Pinpoint the cell where the given text exists, returning its (x, y) midpoint coordinate. 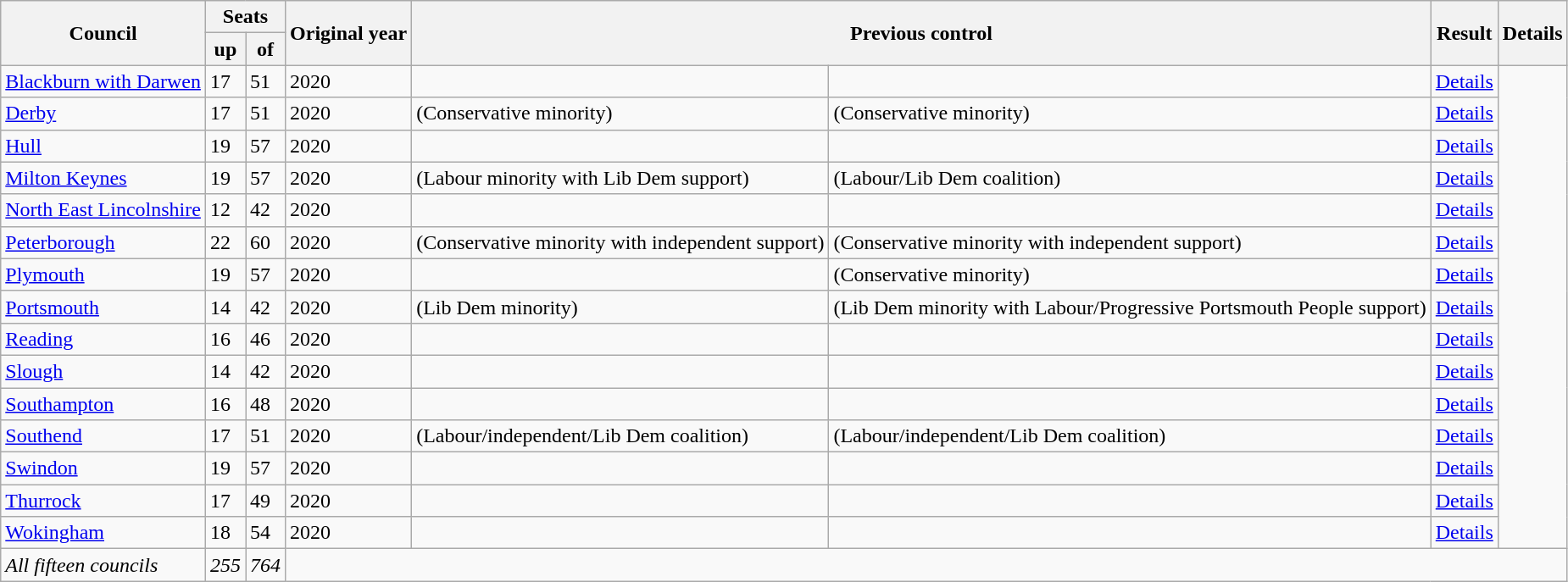
Result (1465, 33)
Peterborough (103, 242)
764 (266, 565)
Wokingham (103, 533)
(Labour minority with Lib Dem support) (620, 178)
(Labour/Lib Dem coalition) (1130, 178)
Council (103, 33)
22 (225, 242)
Slough (103, 371)
Reading (103, 339)
up (225, 49)
Swindon (103, 468)
46 (266, 339)
12 (225, 210)
Hull (103, 146)
Southend (103, 436)
255 (225, 565)
18 (225, 533)
60 (266, 242)
Southampton (103, 404)
Milton Keynes (103, 178)
Previous control (922, 33)
48 (266, 404)
Original year (349, 33)
Plymouth (103, 274)
Portsmouth (103, 307)
Blackburn with Darwen (103, 81)
Seats (245, 17)
(Lib Dem minority) (620, 307)
of (266, 49)
54 (266, 533)
Thurrock (103, 501)
Derby (103, 114)
All fifteen councils (103, 565)
(Lib Dem minority with Labour/Progressive Portsmouth People support) (1130, 307)
North East Lincolnshire (103, 210)
49 (266, 501)
